Return the (X, Y) coordinate for the center point of the cell that contains the specified text.  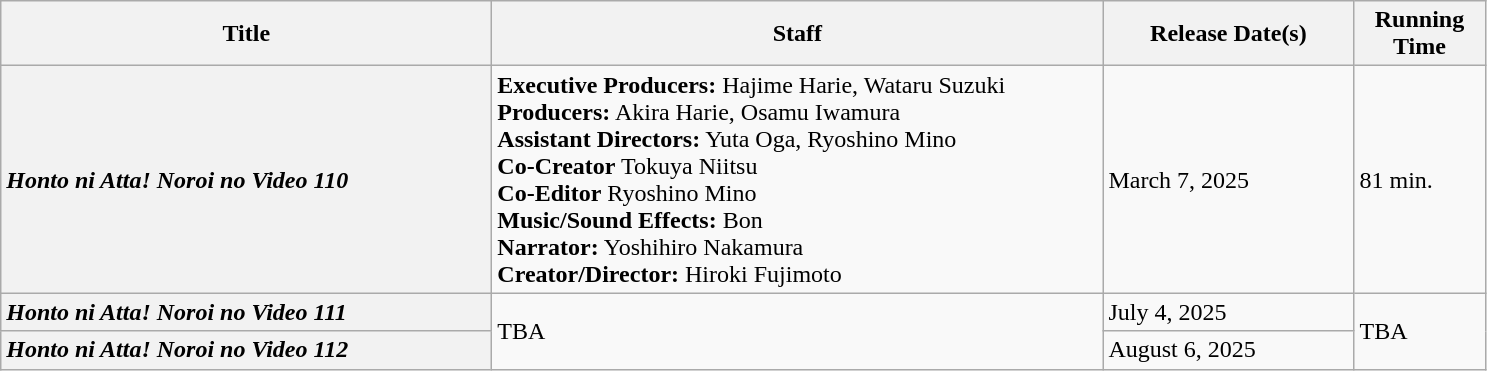
March 7, 2025 (1228, 180)
Title (246, 34)
Running Time (1420, 34)
81 min. (1420, 180)
Release Date(s) (1228, 34)
Staff (798, 34)
Honto ni Atta! Noroi no Video 111 (246, 312)
August 6, 2025 (1228, 350)
Honto ni Atta! Noroi no Video 112 (246, 350)
July 4, 2025 (1228, 312)
Honto ni Atta! Noroi no Video 110 (246, 180)
